Return the (x, y) coordinate for the center point of the cell that contains the specified text.  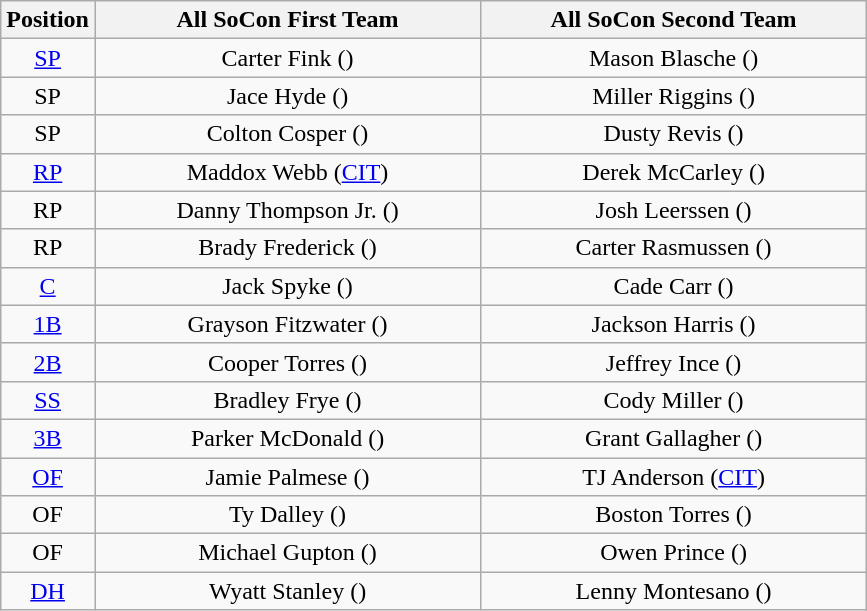
Wyatt Stanley () (287, 591)
Jamie Palmese () (287, 477)
Cooper Torres () (287, 362)
Owen Prince () (674, 553)
Boston Torres () (674, 515)
Cody Miller () (674, 400)
3B (48, 438)
Carter Fink () (287, 58)
Colton Cosper () (287, 134)
All SoCon Second Team (674, 20)
Position (48, 20)
C (48, 286)
DH (48, 591)
Brady Frederick () (287, 248)
Jeffrey Ince () (674, 362)
2B (48, 362)
Derek McCarley () (674, 172)
Jackson Harris () (674, 324)
Danny Thompson Jr. () (287, 210)
Lenny Montesano () (674, 591)
Jace Hyde () (287, 96)
Ty Dalley () (287, 515)
Miller Riggins () (674, 96)
Dusty Revis () (674, 134)
1B (48, 324)
Maddox Webb (CIT) (287, 172)
Josh Leerssen () (674, 210)
TJ Anderson (CIT) (674, 477)
All SoCon First Team (287, 20)
Bradley Frye () (287, 400)
Jack Spyke () (287, 286)
Parker McDonald () (287, 438)
Mason Blasche () (674, 58)
Carter Rasmussen () (674, 248)
SS (48, 400)
Grayson Fitzwater () (287, 324)
Michael Gupton () (287, 553)
Cade Carr () (674, 286)
Grant Gallagher () (674, 438)
